Search for the cell housing the specified text and yield its (X, Y) center coordinate. 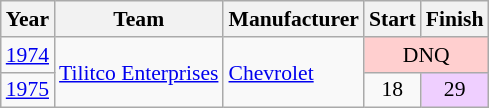
Start (392, 19)
Chevrolet (293, 72)
29 (455, 90)
Year (28, 19)
DNQ (426, 55)
Tilitco Enterprises (138, 72)
18 (392, 90)
Finish (455, 19)
Team (138, 19)
Manufacturer (293, 19)
1974 (28, 55)
1975 (28, 90)
